Extract the (X, Y) coordinate from the center of the cell holding the provided text.  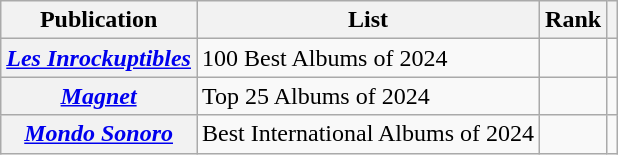
Best International Albums of 2024 (368, 134)
100 Best Albums of 2024 (368, 58)
Magnet (99, 96)
Publication (99, 20)
Mondo Sonoro (99, 134)
Les Inrockuptibles (99, 58)
Rank (574, 20)
Top 25 Albums of 2024 (368, 96)
List (368, 20)
